From the cell containing the given text, extract its center point as (x, y) coordinate. 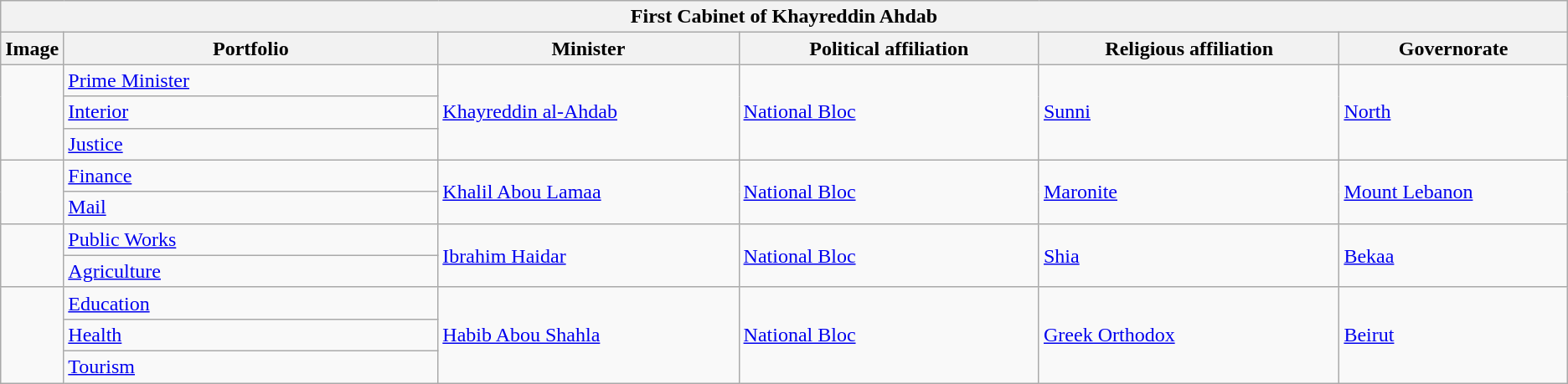
Health (251, 335)
First Cabinet of Khayreddin Ahdab (784, 17)
Shia (1189, 255)
Mail (251, 207)
Political affiliation (889, 49)
Bekaa (1453, 255)
Public Works (251, 239)
Prime Minister (251, 80)
Agriculture (251, 271)
Khalil Abou Lamaa (588, 192)
Image (32, 49)
Beirut (1453, 335)
Maronite (1189, 192)
Tourism (251, 366)
Interior (251, 112)
Habib Abou Shahla (588, 335)
Education (251, 303)
Khayreddin al-Ahdab (588, 112)
Sunni (1189, 112)
Portfolio (251, 49)
Mount Lebanon (1453, 192)
Ibrahim Haidar (588, 255)
Finance (251, 176)
Religious affiliation (1189, 49)
Greek Orthodox (1189, 335)
North (1453, 112)
Justice (251, 144)
Minister (588, 49)
Governorate (1453, 49)
